Extract the (X, Y) coordinate from the center of the cell holding the provided text.  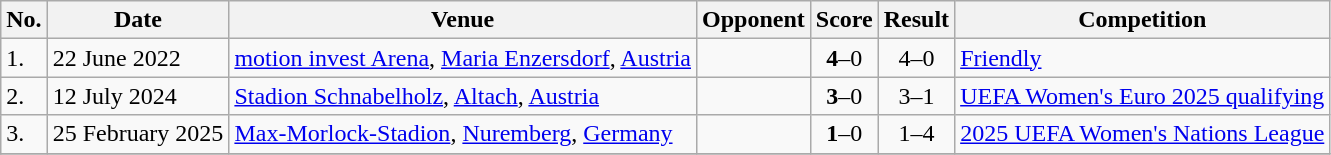
25 February 2025 (138, 134)
3–1 (916, 96)
Result (916, 20)
22 June 2022 (138, 58)
Friendly (1142, 58)
Date (138, 20)
Opponent (754, 20)
Max-Morlock-Stadion, Nuremberg, Germany (463, 134)
12 July 2024 (138, 96)
3. (24, 134)
1–0 (844, 134)
Competition (1142, 20)
motion invest Arena, Maria Enzersdorf, Austria (463, 58)
1–4 (916, 134)
2025 UEFA Women's Nations League (1142, 134)
Venue (463, 20)
2. (24, 96)
No. (24, 20)
1. (24, 58)
3–0 (844, 96)
UEFA Women's Euro 2025 qualifying (1142, 96)
Score (844, 20)
Stadion Schnabelholz, Altach, Austria (463, 96)
